Scan for the cell matching the given text and deliver its [X, Y] coordinate at center. 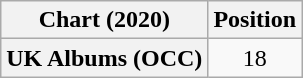
Chart (2020) [104, 20]
18 [255, 58]
Position [255, 20]
UK Albums (OCC) [104, 58]
